Return (x, y) of the center of cell containing provided text 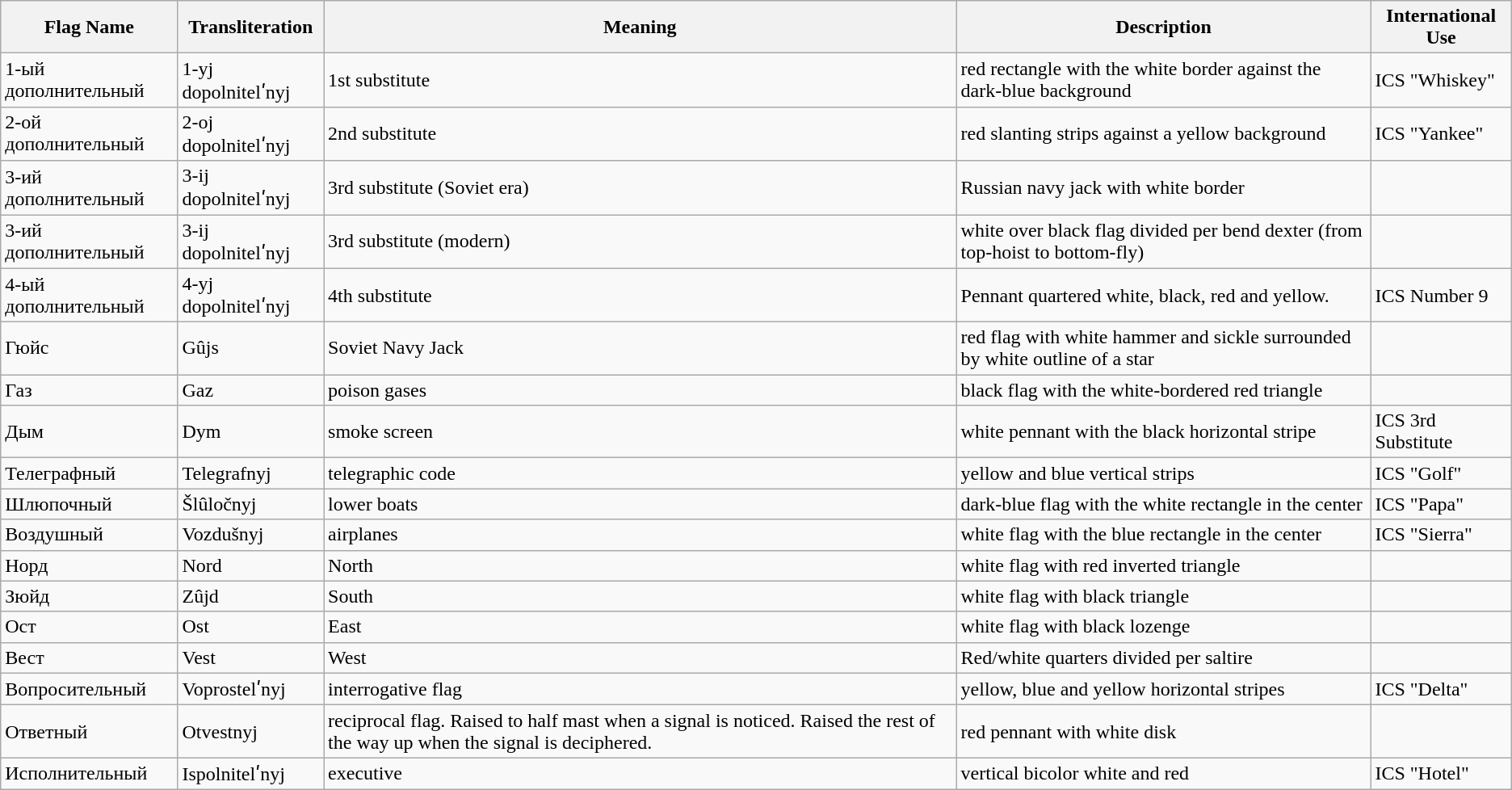
Zûjd (250, 596)
ICS "Golf" (1441, 473)
1-yj dopolnitelʹnyj (250, 81)
red flag with white hammer and sickle surrounded by white outline of a star (1163, 349)
poison gases (640, 390)
Šlûločnyj (250, 504)
ICS "Delta" (1441, 689)
ICS 3rd Substitute (1441, 431)
airplanes (640, 535)
Vozdušnyj (250, 535)
Pennant quartered white, black, red and yellow. (1163, 296)
dark-blue flag with the white rectangle in the center (1163, 504)
Ost (250, 627)
white flag with black lozenge (1163, 627)
red slanting strips against a yellow background (1163, 134)
Ост (89, 627)
East (640, 627)
Description (1163, 27)
4-yj dopolnitelʹnyj (250, 296)
telegraphic code (640, 473)
West (640, 658)
red pennant with white disk (1163, 732)
Ответный (89, 732)
white pennant with the black horizontal stripe (1163, 431)
ICS "Yankee" (1441, 134)
Gûjs (250, 349)
Ispolnitelʹnyj (250, 774)
red rectangle with the white border against the dark-blue background (1163, 81)
North (640, 565)
1-ый дополнительный (89, 81)
yellow and blue vertical strips (1163, 473)
Гюйс (89, 349)
Вест (89, 658)
white flag with the blue rectangle in the center (1163, 535)
Вопросительный (89, 689)
1st substitute (640, 81)
4th substitute (640, 296)
3rd substitute (Soviet era) (640, 187)
Исполнительный (89, 774)
Vest (250, 658)
Воздушный (89, 535)
ICS Number 9 (1441, 296)
white flag with red inverted triangle (1163, 565)
3rd substitute (modern) (640, 242)
Телеграфный (89, 473)
Шлюпочный (89, 504)
black flag with the white-bordered red triangle (1163, 390)
Gaz (250, 390)
Soviet Navy Jack (640, 349)
vertical bicolor white and red (1163, 774)
International Use (1441, 27)
Voprostelʹnyj (250, 689)
lower boats (640, 504)
Зюйд (89, 596)
Dym (250, 431)
ICS "Sierra" (1441, 535)
4-ый дополнительный (89, 296)
ICS "Whiskey" (1441, 81)
ICS "Papa" (1441, 504)
interrogative flag (640, 689)
Otvestnyj (250, 732)
reciprocal flag. Raised to half mast when a signal is noticed. Raised the rest of the way up when the signal is deciphered. (640, 732)
Meaning (640, 27)
Норд (89, 565)
Transliteration (250, 27)
executive (640, 774)
2nd substitute (640, 134)
Red/white quarters divided per saltire (1163, 658)
smoke screen (640, 431)
Дым (89, 431)
ICS "Hotel" (1441, 774)
2-ой дополнительный (89, 134)
Russian navy jack with white border (1163, 187)
Nord (250, 565)
white flag with black triangle (1163, 596)
South (640, 596)
yellow, blue and yellow horizontal stripes (1163, 689)
Flag Name (89, 27)
2-оj dopolnitelʹnyj (250, 134)
Telegrafnyj (250, 473)
Газ (89, 390)
white over black flag divided per bend dexter (from top-hoist to bottom-fly) (1163, 242)
